Detect which cell encompasses the target text, then output its [x, y] center coordinate. 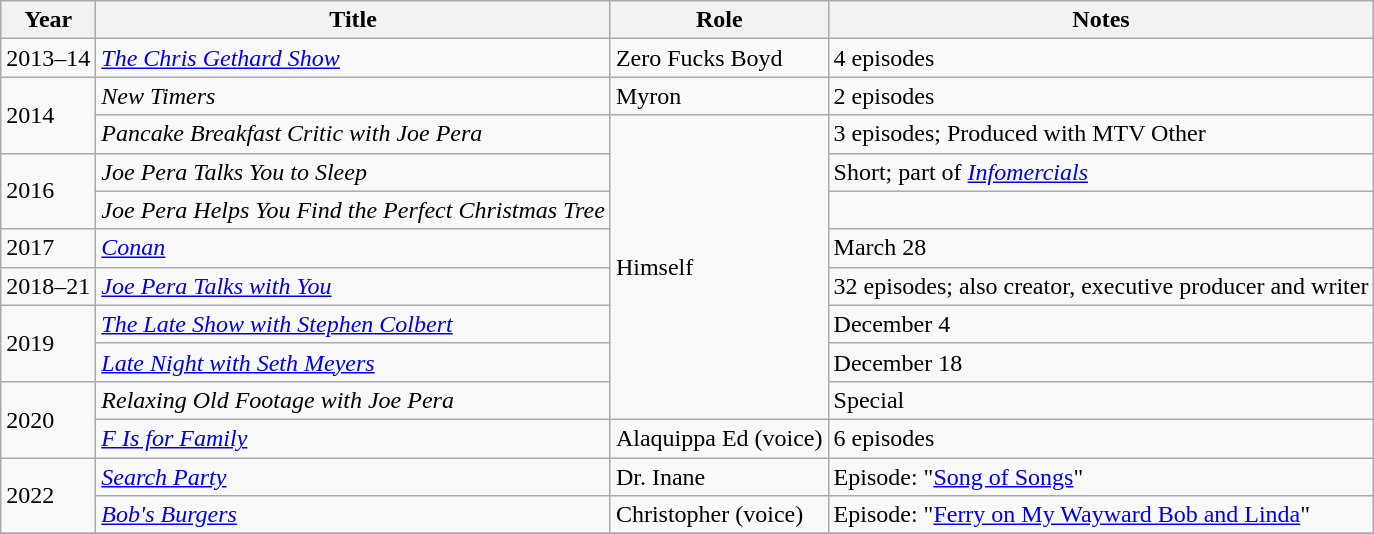
Search Party [354, 477]
2018–21 [48, 286]
Joe Pera Talks You to Sleep [354, 172]
Late Night with Seth Meyers [354, 362]
New Timers [354, 96]
2017 [48, 248]
Himself [719, 267]
3 episodes; Produced with MTV Other [1101, 134]
Conan [354, 248]
4 episodes [1101, 58]
2 episodes [1101, 96]
Special [1101, 400]
Joe Pera Talks with You [354, 286]
2019 [48, 343]
The Late Show with Stephen Colbert [354, 324]
Bob's Burgers [354, 515]
Episode: "Ferry on My Wayward Bob and Linda" [1101, 515]
Episode: "Song of Songs" [1101, 477]
Pancake Breakfast Critic with Joe Pera [354, 134]
32 episodes; also creator, executive producer and writer [1101, 286]
December 18 [1101, 362]
F Is for Family [354, 438]
Joe Pera Helps You Find the Perfect Christmas Tree [354, 210]
Myron [719, 96]
2014 [48, 115]
Notes [1101, 20]
2013–14 [48, 58]
Alaquippa Ed (voice) [719, 438]
2016 [48, 191]
The Chris Gethard Show [354, 58]
Short; part of Infomercials [1101, 172]
March 28 [1101, 248]
Christopher (voice) [719, 515]
Relaxing Old Footage with Joe Pera [354, 400]
Role [719, 20]
Title [354, 20]
2020 [48, 419]
Dr. Inane [719, 477]
2022 [48, 496]
Zero Fucks Boyd [719, 58]
December 4 [1101, 324]
Year [48, 20]
6 episodes [1101, 438]
